Pinpoint the cell where the given text exists, returning its [X, Y] midpoint coordinate. 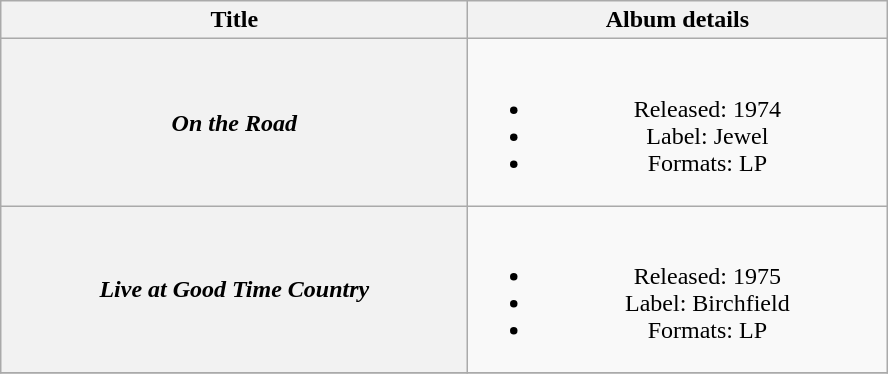
Released: 1975Label: BirchfieldFormats: LP [678, 290]
Title [234, 20]
Album details [678, 20]
Live at Good Time Country [234, 290]
Released: 1974Label: JewelFormats: LP [678, 122]
On the Road [234, 122]
